Locate the cell with the specified text and output its [x, y] center coordinate. 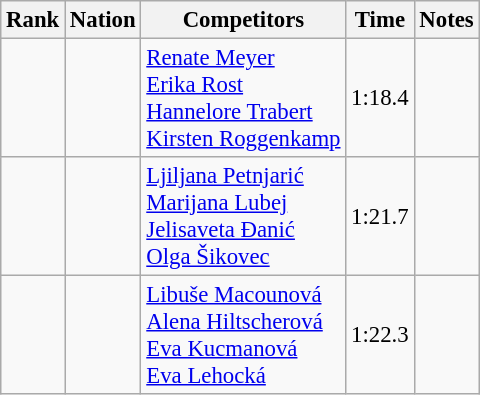
1:22.3 [380, 336]
Ljiljana PetnjarićMarijana LubejJelisaveta ĐanićOlga Šikovec [244, 216]
Time [380, 20]
Libuše MacounováAlena HiltscherováEva KucmanováEva Lehocká [244, 336]
Notes [446, 20]
Renate MeyerErika RostHannelore TrabertKirsten Roggenkamp [244, 98]
Competitors [244, 20]
Rank [33, 20]
1:18.4 [380, 98]
Nation [103, 20]
1:21.7 [380, 216]
